From the cell containing the given text, extract its center point as (x, y) coordinate. 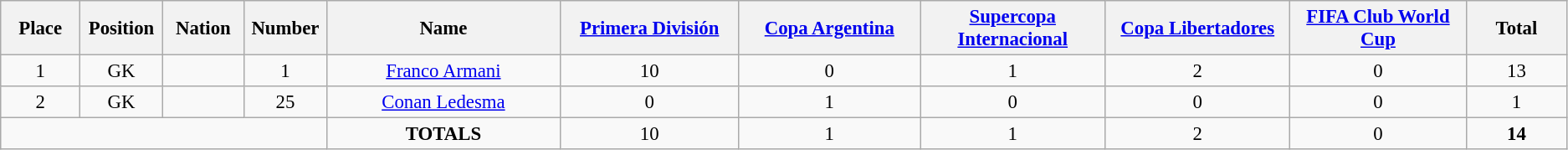
Supercopa Internacional (1012, 28)
Number (284, 28)
14 (1516, 134)
Franco Armani (443, 71)
Total (1516, 28)
Nation (202, 28)
25 (284, 102)
Primera División (649, 28)
Copa Libertadores (1198, 28)
13 (1516, 71)
TOTALS (443, 134)
Place (40, 28)
Copa Argentina (829, 28)
Conan Ledesma (443, 102)
Position (122, 28)
Name (443, 28)
FIFA Club World Cup (1379, 28)
